Detect which cell encompasses the target text, then output its (X, Y) center coordinate. 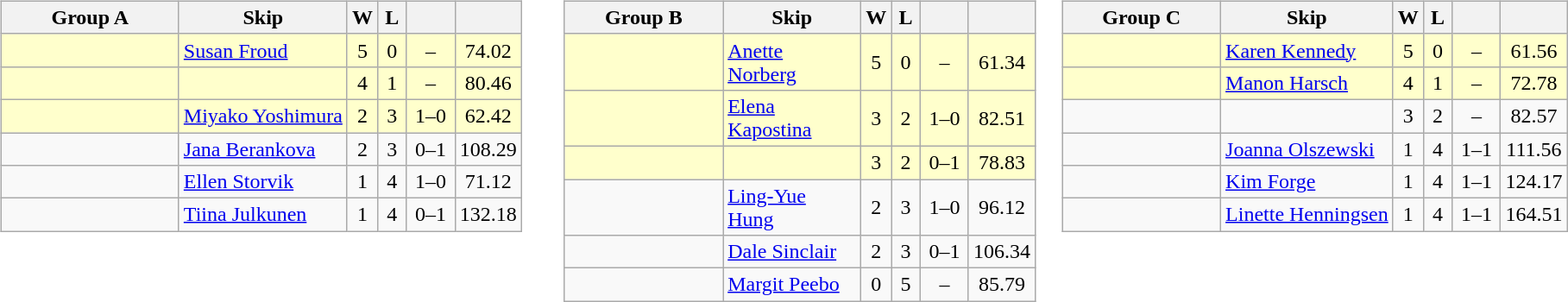
80.46 (488, 83)
Kim Forge (1307, 182)
Margit Peebo (792, 285)
Susan Froud (262, 50)
Anette Norberg (792, 62)
Ellen Storvik (262, 182)
Ling-Yue Hung (792, 207)
82.51 (1001, 117)
96.12 (1001, 207)
111.56 (1534, 149)
106.34 (1001, 252)
Elena Kapostina (792, 117)
78.83 (1001, 162)
82.57 (1534, 116)
Joanna Olszewski (1307, 149)
Linette Henningsen (1307, 215)
61.56 (1534, 50)
61.34 (1001, 62)
108.29 (488, 149)
Karen Kennedy (1307, 50)
85.79 (1001, 285)
Group C (1142, 17)
124.17 (1534, 182)
74.02 (488, 50)
Group B (644, 17)
Manon Harsch (1307, 83)
71.12 (488, 182)
Tiina Julkunen (262, 215)
62.42 (488, 116)
132.18 (488, 215)
Miyako Yoshimura (262, 116)
Jana Berankova (262, 149)
164.51 (1534, 215)
72.78 (1534, 83)
Group A (90, 17)
Dale Sinclair (792, 252)
